For the text-containing cell, return its midpoint in [X, Y] coordinate format. 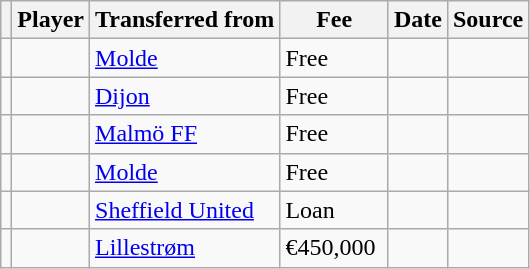
Date [418, 20]
Transferred from [185, 20]
Malmö FF [185, 134]
Fee [334, 20]
Loan [334, 210]
Source [488, 20]
Lillestrøm [185, 248]
€450,000 [334, 248]
Sheffield United [185, 210]
Dijon [185, 96]
Player [51, 20]
